Provide the [x, y] coordinate of the cell's center where the given text is located.  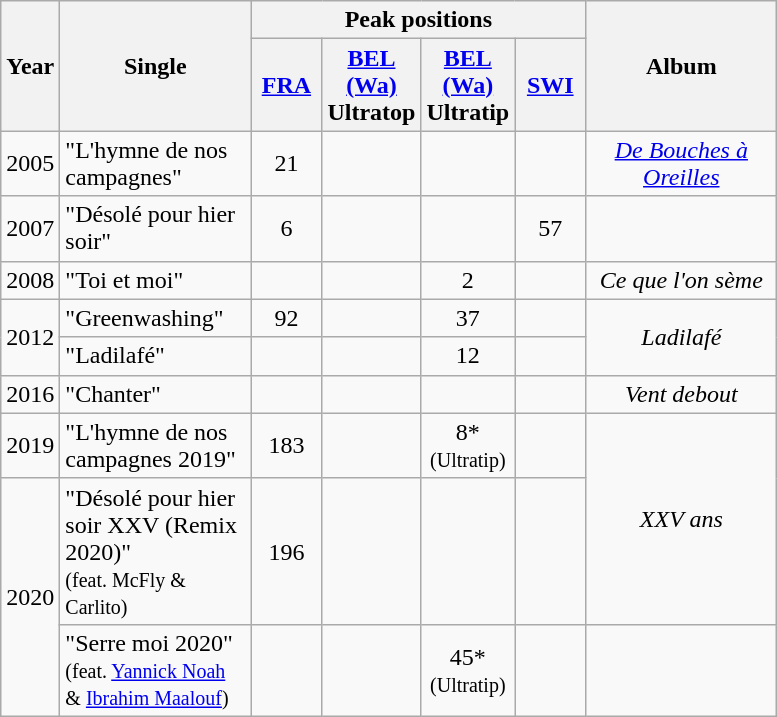
"Greenwashing" [156, 318]
92 [286, 318]
8*(Ultratip) [468, 446]
37 [468, 318]
Peak positions [418, 20]
"Serre moi 2020"(feat. Yannick Noah & Ibrahim Maalouf) [156, 670]
Vent debout [682, 394]
"Ladilafé" [156, 356]
"Désolé pour hier soir" [156, 228]
XXV ans [682, 518]
2020 [30, 597]
Single [156, 66]
"Chanter" [156, 394]
"Désolé pour hier soir XXV (Remix 2020)"(feat. McFly & Carlito) [156, 551]
2 [468, 280]
2016 [30, 394]
BEL(Wa)Ultratip [468, 85]
"Toi et moi" [156, 280]
Ladilafé [682, 337]
2005 [30, 164]
57 [550, 228]
6 [286, 228]
De Bouches à Oreilles [682, 164]
SWI [550, 85]
45*(Ultratip) [468, 670]
196 [286, 551]
BEL(Wa)Ultratop [372, 85]
Year [30, 66]
183 [286, 446]
2007 [30, 228]
2012 [30, 337]
2008 [30, 280]
Ce que l'on sème [682, 280]
"L'hymne de nos campagnes" [156, 164]
Album [682, 66]
12 [468, 356]
2019 [30, 446]
FRA [286, 85]
21 [286, 164]
"L'hymne de nos campagnes 2019" [156, 446]
